Find where the given text appears and provide that cell's center as [x, y] coordinate. 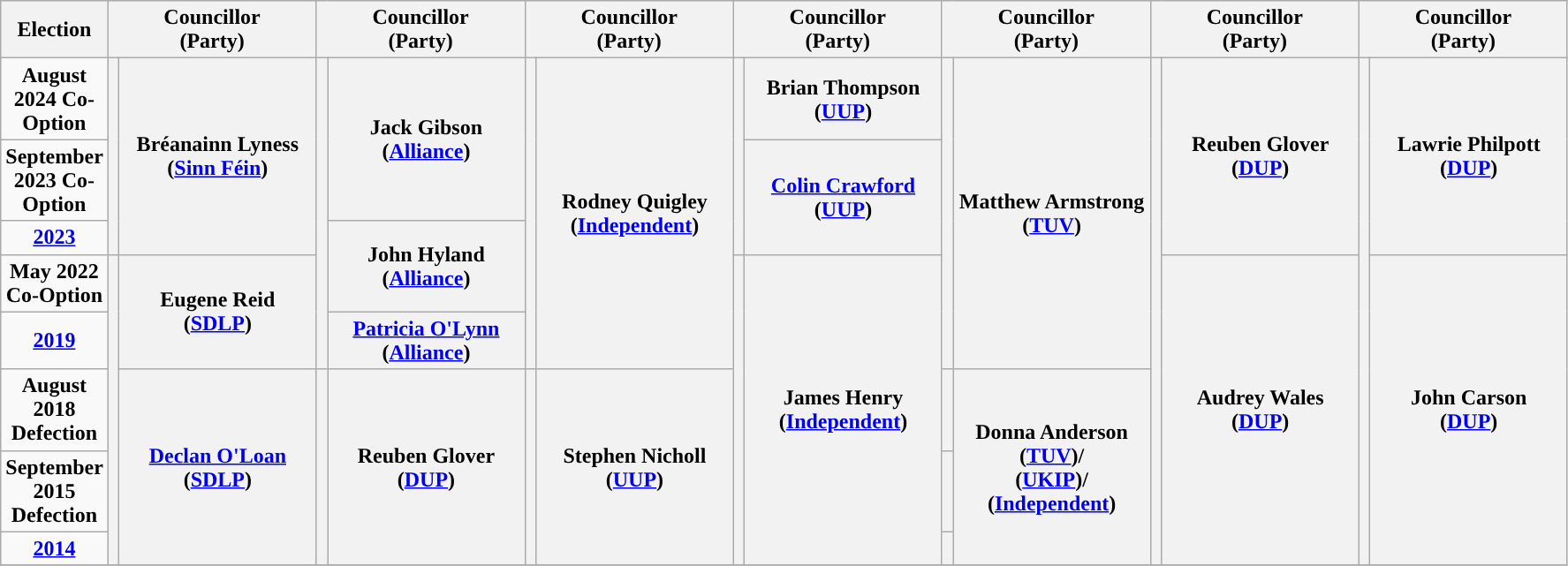
Eugene Reid (SDLP) [218, 312]
Brian Thompson (UUP) [844, 99]
James Henry (Independent) [844, 410]
August 2024 Co-Option [55, 99]
Rodney Quigley (Independent) [635, 214]
2023 [55, 238]
Jack Gibson (Alliance) [427, 140]
2019 [55, 341]
Election [55, 30]
2014 [55, 548]
May 2022 Co-Option [55, 283]
September 2023 Co-Option [55, 180]
John Hyland (Alliance) [427, 267]
Audrey Wales (DUP) [1261, 410]
Matthew Armstrong (TUV) [1052, 214]
John Carson (DUP) [1469, 410]
Colin Crawford (UUP) [844, 197]
Bréanainn Lyness (Sinn Féin) [218, 156]
September 2015 Defection [55, 491]
Lawrie Philpott (DUP) [1469, 156]
Declan O'Loan (SDLP) [218, 467]
Stephen Nicholl (UUP) [635, 467]
August 2018 Defection [55, 410]
Patricia O'Lynn (Alliance) [427, 341]
Donna Anderson (TUV)/ (UKIP)/ (Independent) [1052, 467]
